Capture the cell that displays the provided text and extract its [X, Y] central coordinate. 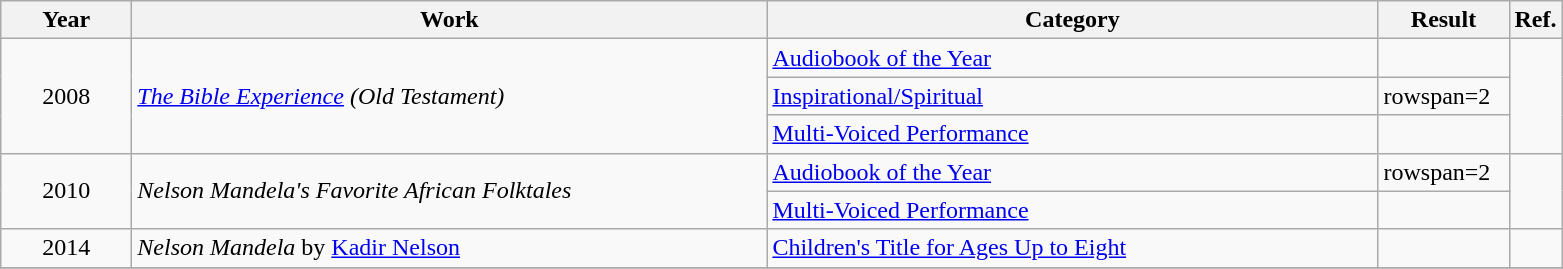
Inspirational/Spiritual [1072, 96]
Year [66, 20]
2010 [66, 191]
Work [450, 20]
Nelson Mandela by Kadir Nelson [450, 248]
Ref. [1536, 20]
2008 [66, 96]
The Bible Experience (Old Testament) [450, 96]
Category [1072, 20]
Result [1444, 20]
Children's Title for Ages Up to Eight [1072, 248]
2014 [66, 248]
Nelson Mandela's Favorite African Folktales [450, 191]
